Return [X, Y] of the center of cell containing provided text 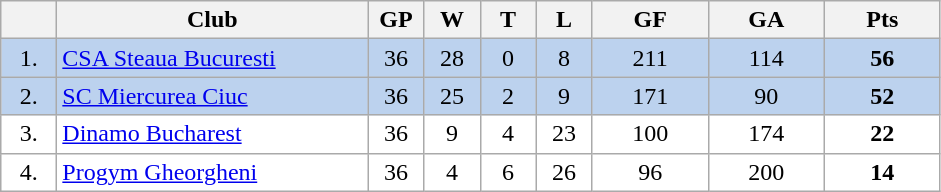
114 [766, 58]
L [564, 20]
56 [882, 58]
W [452, 20]
4. [29, 172]
8 [564, 58]
2 [508, 96]
Dinamo Bucharest [212, 134]
GA [766, 20]
100 [650, 134]
GP [396, 20]
T [508, 20]
26 [564, 172]
200 [766, 172]
25 [452, 96]
174 [766, 134]
2. [29, 96]
3. [29, 134]
96 [650, 172]
0 [508, 58]
6 [508, 172]
28 [452, 58]
Progym Gheorgheni [212, 172]
90 [766, 96]
211 [650, 58]
Club [212, 20]
14 [882, 172]
52 [882, 96]
171 [650, 96]
23 [564, 134]
Pts [882, 20]
22 [882, 134]
1. [29, 58]
SC Miercurea Ciuc [212, 96]
CSA Steaua Bucuresti [212, 58]
GF [650, 20]
